Extract the (x, y) coordinate from the center of the cell holding the provided text.  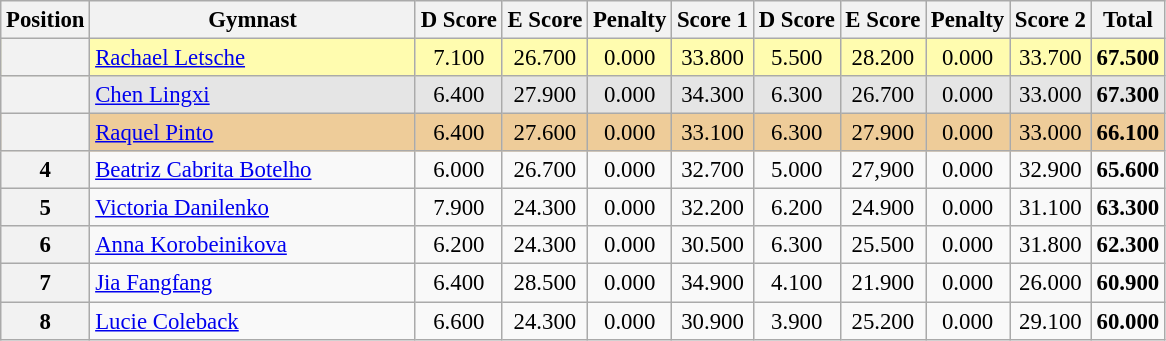
Anna Korobeinikova (253, 245)
27.600 (544, 133)
Rachael Letsche (253, 58)
4.100 (796, 283)
Score 2 (1051, 20)
Score 1 (713, 20)
66.100 (1128, 133)
60.000 (1128, 321)
3.900 (796, 321)
32.700 (713, 170)
Gymnast (253, 20)
Beatriz Cabrita Botelho (253, 170)
4 (46, 170)
7.100 (458, 58)
21.900 (882, 283)
6.600 (458, 321)
7.900 (458, 208)
27,900 (882, 170)
33.100 (713, 133)
Raquel Pinto (253, 133)
29.100 (1051, 321)
30.900 (713, 321)
5 (46, 208)
34.300 (713, 95)
Chen Lingxi (253, 95)
60.900 (1128, 283)
34.900 (713, 283)
63.300 (1128, 208)
24.900 (882, 208)
31.100 (1051, 208)
65.600 (1128, 170)
7 (46, 283)
28.500 (544, 283)
Position (46, 20)
Lucie Coleback (253, 321)
Jia Fangfang (253, 283)
67.300 (1128, 95)
5.500 (796, 58)
26.000 (1051, 283)
5.000 (796, 170)
Victoria Danilenko (253, 208)
25.500 (882, 245)
33.800 (713, 58)
31.800 (1051, 245)
30.500 (713, 245)
62.300 (1128, 245)
6.000 (458, 170)
6 (46, 245)
67.500 (1128, 58)
25.200 (882, 321)
28.200 (882, 58)
32.900 (1051, 170)
32.200 (713, 208)
33.700 (1051, 58)
8 (46, 321)
Total (1128, 20)
